Identify which cell holds the provided text, then report its (X, Y) central coordinate. 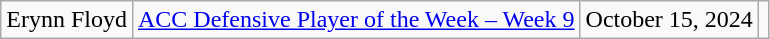
October 15, 2024 (669, 20)
Erynn Floyd (67, 20)
ACC Defensive Player of the Week – Week 9 (356, 20)
